From the cell containing the given text, extract its center point as (x, y) coordinate. 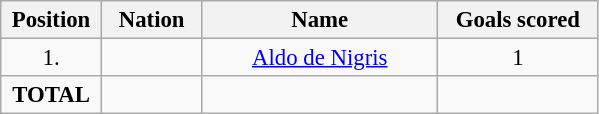
Position (52, 20)
TOTAL (52, 95)
1. (52, 58)
Aldo de Nigris (320, 58)
Nation (152, 20)
1 (518, 58)
Name (320, 20)
Goals scored (518, 20)
